Return (x, y) of the center of cell containing provided text 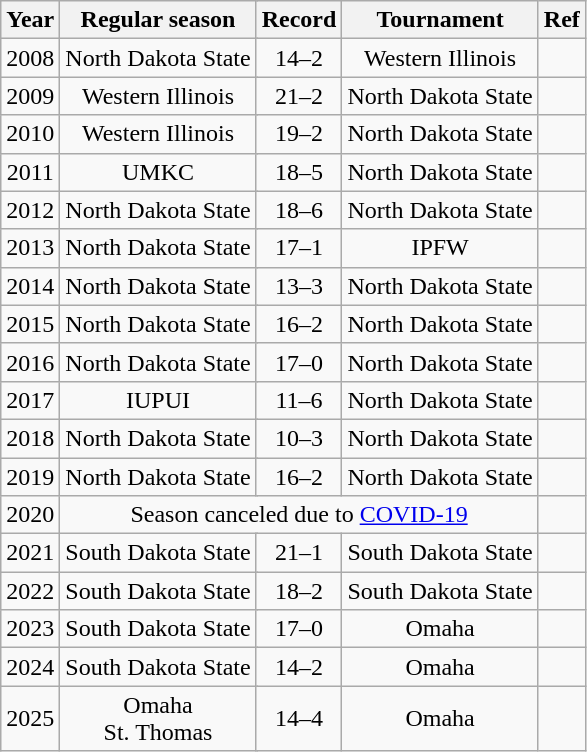
Regular season (158, 20)
11–6 (299, 400)
18–2 (299, 591)
2025 (30, 718)
2018 (30, 438)
IUPUI (158, 400)
2015 (30, 324)
2008 (30, 58)
19–2 (299, 134)
IPFW (440, 248)
2024 (30, 667)
2010 (30, 134)
13–3 (299, 286)
Season canceled due to COVID-19 (299, 515)
14–4 (299, 718)
2022 (30, 591)
2012 (30, 210)
UMKC (158, 172)
2020 (30, 515)
18–6 (299, 210)
18–5 (299, 172)
Year (30, 20)
2023 (30, 629)
10–3 (299, 438)
2013 (30, 248)
17–1 (299, 248)
2014 (30, 286)
2019 (30, 477)
21–2 (299, 96)
Record (299, 20)
2016 (30, 362)
2011 (30, 172)
Tournament (440, 20)
OmahaSt. Thomas (158, 718)
21–1 (299, 553)
2009 (30, 96)
2021 (30, 553)
Ref (562, 20)
2017 (30, 400)
